Identify which cell holds the provided text, then report its (X, Y) central coordinate. 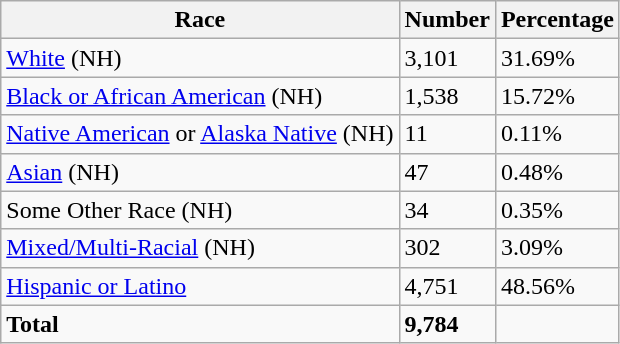
3.09% (557, 248)
31.69% (557, 58)
302 (447, 248)
34 (447, 210)
Black or African American (NH) (200, 96)
Mixed/Multi-Racial (NH) (200, 248)
9,784 (447, 324)
Percentage (557, 20)
1,538 (447, 96)
White (NH) (200, 58)
47 (447, 172)
11 (447, 134)
4,751 (447, 286)
Hispanic or Latino (200, 286)
0.11% (557, 134)
Some Other Race (NH) (200, 210)
Native American or Alaska Native (NH) (200, 134)
15.72% (557, 96)
48.56% (557, 286)
Total (200, 324)
3,101 (447, 58)
Asian (NH) (200, 172)
Number (447, 20)
Race (200, 20)
0.48% (557, 172)
0.35% (557, 210)
